Provide the (X, Y) coordinate of the cell's center where the given text is located.  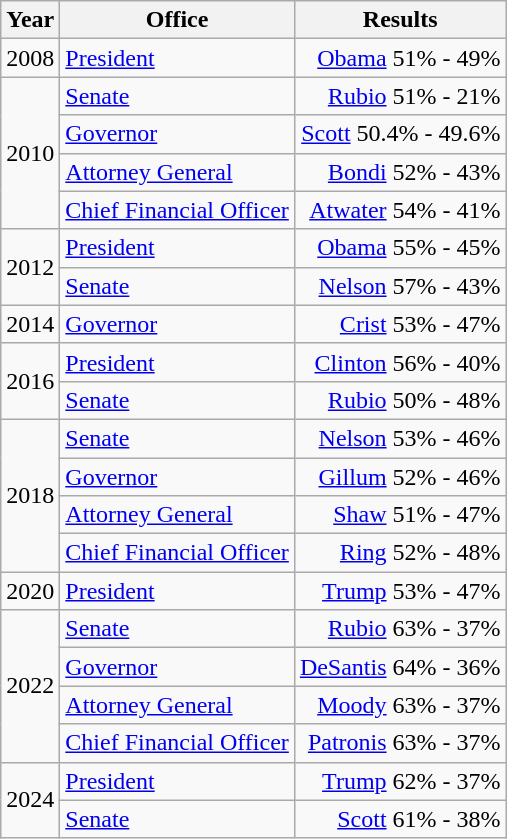
2024 (30, 800)
2016 (30, 381)
2010 (30, 153)
Nelson 57% - 43% (400, 286)
Rubio 63% - 37% (400, 629)
Gillum 52% - 46% (400, 477)
2022 (30, 686)
Office (178, 20)
2008 (30, 58)
Scott 50.4% - 49.6% (400, 134)
2014 (30, 324)
Bondi 52% - 43% (400, 172)
Obama 51% - 49% (400, 58)
Ring 52% - 48% (400, 553)
Year (30, 20)
Scott 61% - 38% (400, 819)
Patronis 63% - 37% (400, 743)
Shaw 51% - 47% (400, 515)
2020 (30, 591)
Atwater 54% - 41% (400, 210)
2018 (30, 495)
2012 (30, 267)
Trump 62% - 37% (400, 781)
Trump 53% - 47% (400, 591)
Moody 63% - 37% (400, 705)
Nelson 53% - 46% (400, 438)
Rubio 50% - 48% (400, 400)
Results (400, 20)
Crist 53% - 47% (400, 324)
Clinton 56% - 40% (400, 362)
DeSantis 64% - 36% (400, 667)
Rubio 51% - 21% (400, 96)
Obama 55% - 45% (400, 248)
